Scan for the cell matching the given text and deliver its [x, y] coordinate at center. 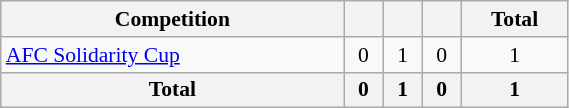
Competition [172, 19]
AFC Solidarity Cup [172, 55]
